Detect which cell encompasses the target text, then output its (x, y) center coordinate. 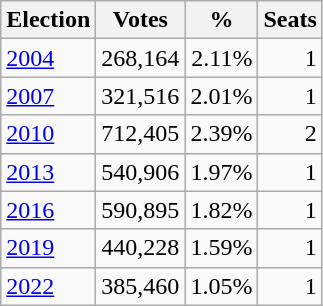
1.59% (222, 248)
712,405 (140, 134)
1.82% (222, 210)
Seats (290, 20)
321,516 (140, 96)
268,164 (140, 58)
2007 (48, 96)
Election (48, 20)
2.01% (222, 96)
1.05% (222, 286)
2 (290, 134)
2016 (48, 210)
2022 (48, 286)
440,228 (140, 248)
2004 (48, 58)
2.11% (222, 58)
385,460 (140, 286)
Votes (140, 20)
2019 (48, 248)
2013 (48, 172)
2010 (48, 134)
590,895 (140, 210)
540,906 (140, 172)
% (222, 20)
1.97% (222, 172)
2.39% (222, 134)
